Identify which cell holds the provided text, then report its [X, Y] central coordinate. 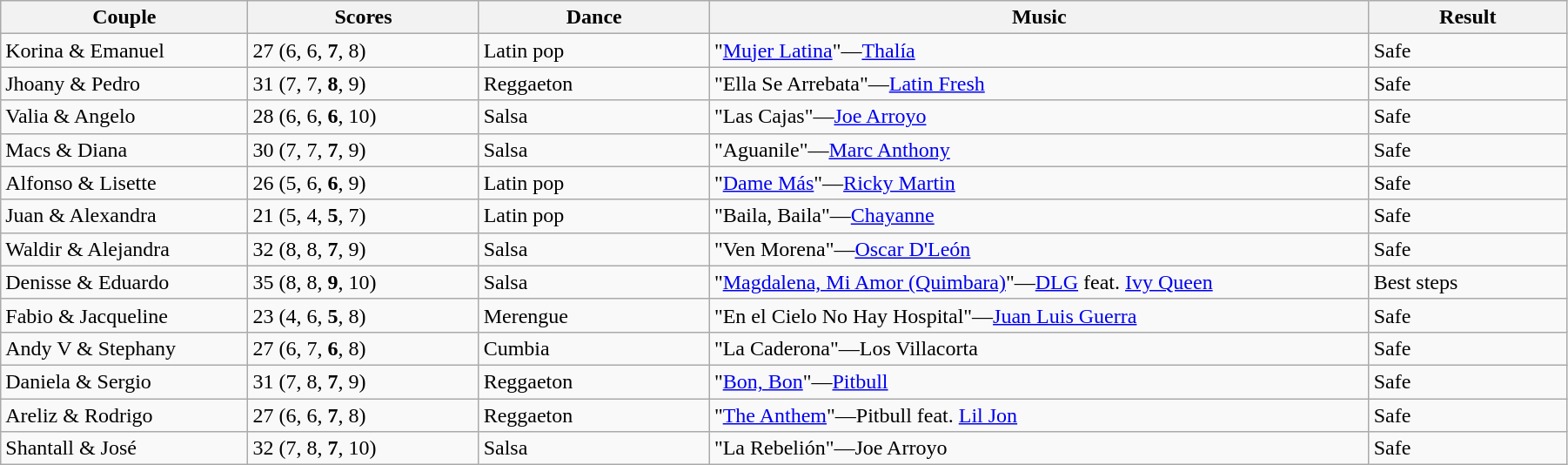
31 (7, 8, 7, 9) [364, 381]
"La Rebelión"—Joe Arroyo [1039, 448]
Shantall & José [124, 448]
Jhoany & Pedro [124, 84]
"Aguanile"—Marc Anthony [1039, 150]
Valia & Angelo [124, 117]
28 (6, 6, 6, 10) [364, 117]
Fabio & Jacqueline [124, 315]
"Las Cajas"—Joe Arroyo [1039, 117]
Merengue [593, 315]
Dance [593, 17]
Macs & Diana [124, 150]
23 (4, 6, 5, 8) [364, 315]
Best steps [1467, 282]
"Baila, Baila"—Chayanne [1039, 216]
Scores [364, 17]
27 (6, 7, 6, 8) [364, 348]
"The Anthem"—Pitbull feat. Lil Jon [1039, 415]
Music [1039, 17]
35 (8, 8, 9, 10) [364, 282]
Alfonso & Lisette [124, 183]
32 (8, 8, 7, 9) [364, 249]
Juan & Alexandra [124, 216]
"La Caderona"—Los Villacorta [1039, 348]
"Mujer Latina"—Thalía [1039, 51]
Result [1467, 17]
30 (7, 7, 7, 9) [364, 150]
Waldir & Alejandra [124, 249]
"Ven Morena"—Oscar D'León [1039, 249]
21 (5, 4, 5, 7) [364, 216]
31 (7, 7, 8, 9) [364, 84]
"Dame Más"—Ricky Martin [1039, 183]
Couple [124, 17]
Cumbia [593, 348]
Areliz & Rodrigo [124, 415]
26 (5, 6, 6, 9) [364, 183]
"Bon, Bon"—Pitbull [1039, 381]
"En el Cielo No Hay Hospital"—Juan Luis Guerra [1039, 315]
32 (7, 8, 7, 10) [364, 448]
Denisse & Eduardo [124, 282]
Daniela & Sergio [124, 381]
Korina & Emanuel [124, 51]
Andy V & Stephany [124, 348]
"Magdalena, Mi Amor (Quimbara)"—DLG feat. Ivy Queen [1039, 282]
"Ella Se Arrebata"—Latin Fresh [1039, 84]
